Determine the (x, y) coordinate at the center of the cell enclosing the given text.  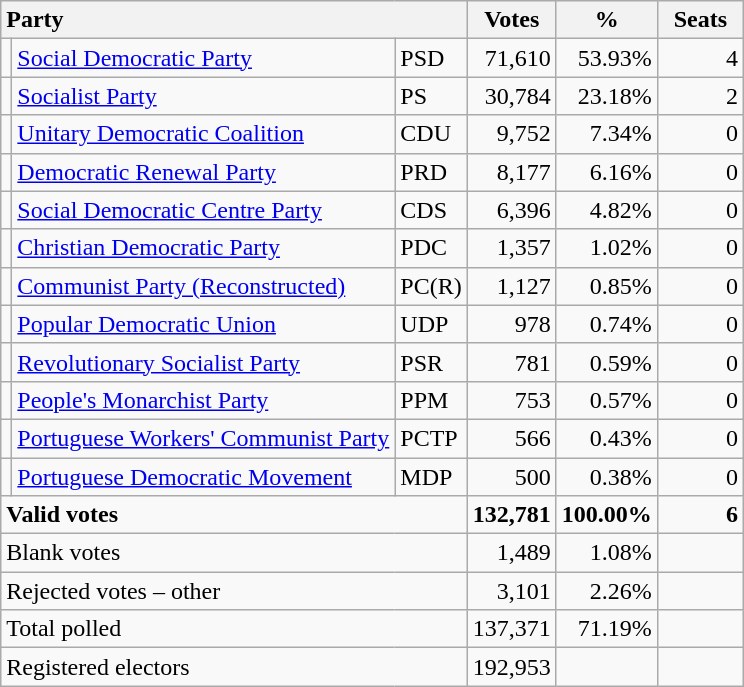
6 (700, 515)
Social Democratic Party (204, 58)
Party (234, 20)
Christian Democratic Party (204, 248)
PC(R) (431, 286)
3,101 (512, 591)
6,396 (512, 210)
Unitary Democratic Coalition (204, 134)
753 (512, 400)
Valid votes (234, 515)
PDC (431, 248)
Revolutionary Socialist Party (204, 362)
PSR (431, 362)
1,489 (512, 553)
0.85% (606, 286)
0.43% (606, 438)
Registered electors (234, 667)
CDU (431, 134)
7.34% (606, 134)
4 (700, 58)
192,953 (512, 667)
1.08% (606, 553)
71,610 (512, 58)
2.26% (606, 591)
PPM (431, 400)
978 (512, 324)
500 (512, 477)
1.02% (606, 248)
PSD (431, 58)
0.57% (606, 400)
% (606, 20)
People's Monarchist Party (204, 400)
Portuguese Workers' Communist Party (204, 438)
23.18% (606, 96)
0.74% (606, 324)
Votes (512, 20)
0.38% (606, 477)
6.16% (606, 172)
1,127 (512, 286)
Democratic Renewal Party (204, 172)
2 (700, 96)
132,781 (512, 515)
CDS (431, 210)
PCTP (431, 438)
781 (512, 362)
Socialist Party (204, 96)
9,752 (512, 134)
Communist Party (Reconstructed) (204, 286)
137,371 (512, 629)
566 (512, 438)
Popular Democratic Union (204, 324)
4.82% (606, 210)
PRD (431, 172)
Social Democratic Centre Party (204, 210)
Seats (700, 20)
Portuguese Democratic Movement (204, 477)
30,784 (512, 96)
Total polled (234, 629)
Rejected votes – other (234, 591)
0.59% (606, 362)
100.00% (606, 515)
8,177 (512, 172)
MDP (431, 477)
UDP (431, 324)
53.93% (606, 58)
71.19% (606, 629)
PS (431, 96)
Blank votes (234, 553)
1,357 (512, 248)
